Return (x, y) of the center of cell containing provided text 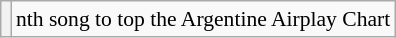
nth song to top the Argentine Airplay Chart (203, 19)
